Detect which cell encompasses the target text, then output its [x, y] center coordinate. 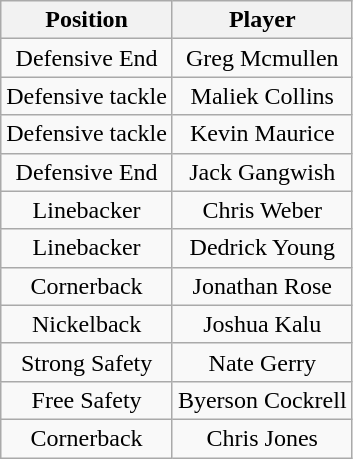
Nate Gerry [262, 362]
Chris Weber [262, 210]
Free Safety [87, 400]
Byerson Cockrell [262, 400]
Position [87, 20]
Chris Jones [262, 438]
Dedrick Young [262, 248]
Greg Mcmullen [262, 58]
Jonathan Rose [262, 286]
Strong Safety [87, 362]
Player [262, 20]
Nickelback [87, 324]
Kevin Maurice [262, 134]
Jack Gangwish [262, 172]
Joshua Kalu [262, 324]
Maliek Collins [262, 96]
